Return (X, Y) of the center of cell containing provided text 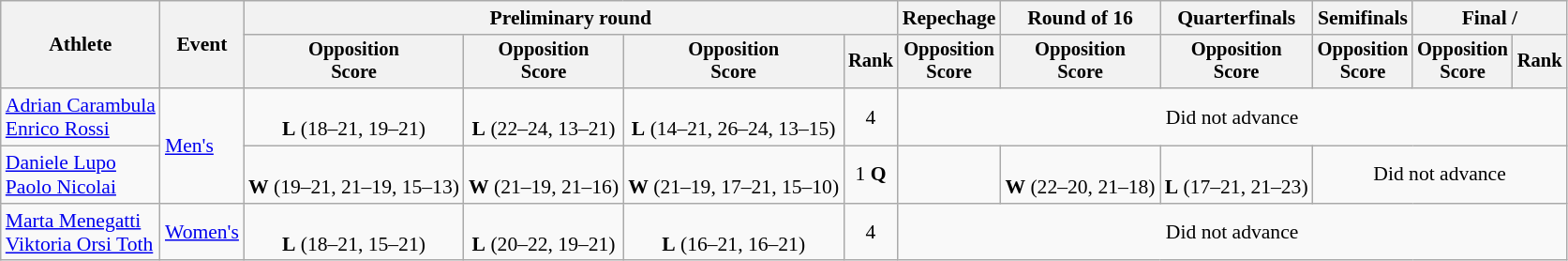
Repechage (949, 18)
Men's (202, 146)
L (20–22, 19–21) (544, 233)
L (22–24, 13–21) (544, 116)
L (17–21, 21–23) (1237, 175)
1 Q (871, 175)
Event (202, 45)
W (21–19, 17–21, 15–10) (733, 175)
Quarterfinals (1237, 18)
Semifinals (1363, 18)
W (22–20, 21–18) (1080, 175)
L (18–21, 15–21) (354, 233)
Daniele LupoPaolo Nicolai (81, 175)
Adrian CarambulaEnrico Rossi (81, 116)
Round of 16 (1080, 18)
Marta MenegattiViktoria Orsi Toth (81, 233)
Women's (202, 233)
Athlete (81, 45)
Preliminary round (571, 18)
W (19–21, 21–19, 15–13) (354, 175)
W (21–19, 21–16) (544, 175)
L (18–21, 19–21) (354, 116)
L (14–21, 26–24, 13–15) (733, 116)
L (16–21, 16–21) (733, 233)
Final / (1489, 18)
